From the cell containing the given text, extract its center point as (X, Y) coordinate. 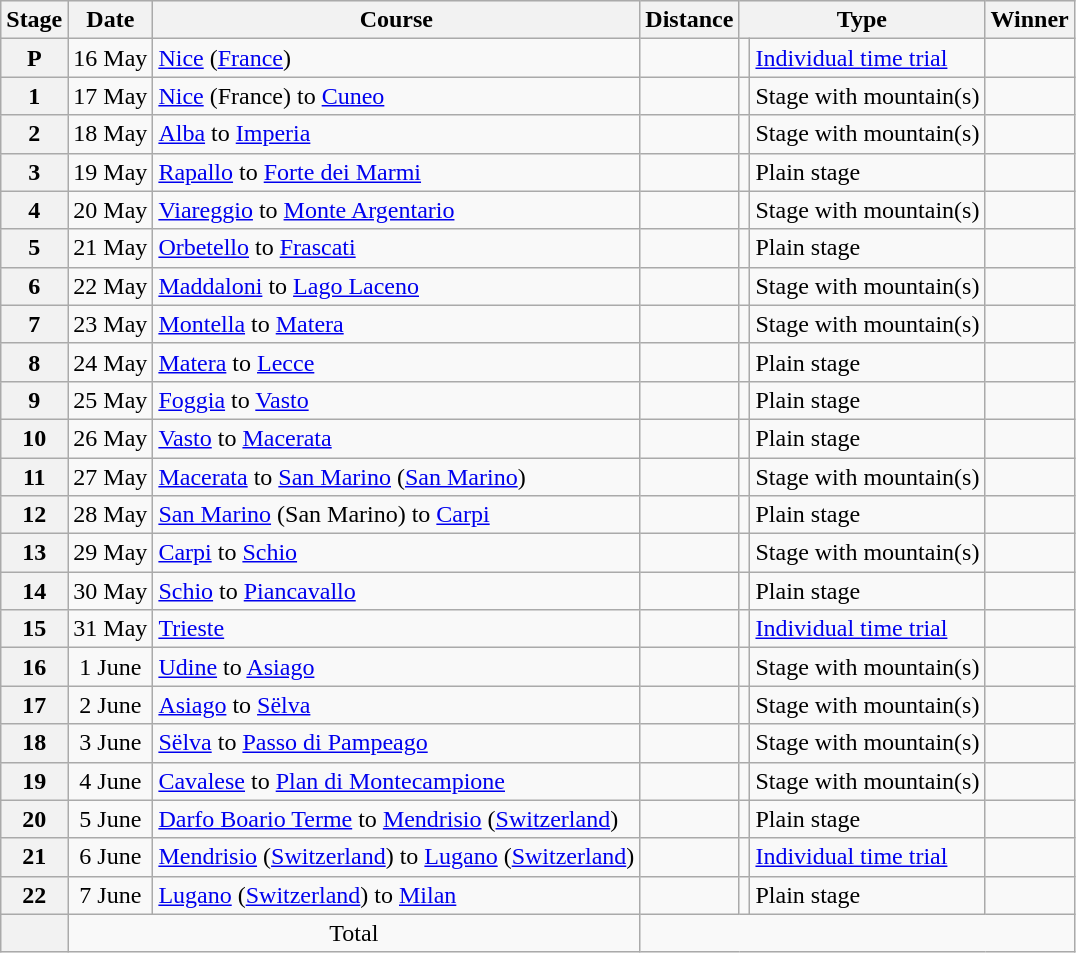
22 May (110, 286)
25 May (110, 400)
Foggia to Vasto (396, 400)
13 (34, 553)
6 June (110, 857)
Asiago to Sëlva (396, 705)
Schio to Piancavallo (396, 591)
7 (34, 324)
Darfo Boario Terme to Mendrisio (Switzerland) (396, 819)
8 (34, 362)
Lugano (Switzerland) to Milan (396, 895)
Nice (France) to Cuneo (396, 96)
19 May (110, 172)
Udine to Asiago (396, 667)
30 May (110, 591)
21 (34, 857)
28 May (110, 515)
San Marino (San Marino) to Carpi (396, 515)
1 (34, 96)
Matera to Lecce (396, 362)
Nice (France) (396, 58)
Viareggio to Monte Argentario (396, 210)
5 June (110, 819)
16 (34, 667)
19 (34, 781)
Total (354, 933)
22 (34, 895)
2 (34, 134)
27 May (110, 477)
14 (34, 591)
Alba to Imperia (396, 134)
21 May (110, 248)
26 May (110, 438)
3 (34, 172)
Stage (34, 20)
Rapallo to Forte dei Marmi (396, 172)
3 June (110, 743)
Date (110, 20)
31 May (110, 629)
20 May (110, 210)
Macerata to San Marino (San Marino) (396, 477)
1 June (110, 667)
Mendrisio (Switzerland) to Lugano (Switzerland) (396, 857)
Type (862, 20)
10 (34, 438)
Carpi to Schio (396, 553)
Vasto to Macerata (396, 438)
Montella to Matera (396, 324)
9 (34, 400)
12 (34, 515)
17 (34, 705)
2 June (110, 705)
20 (34, 819)
6 (34, 286)
Orbetello to Frascati (396, 248)
Distance (690, 20)
18 May (110, 134)
7 June (110, 895)
4 (34, 210)
17 May (110, 96)
P (34, 58)
29 May (110, 553)
Course (396, 20)
4 June (110, 781)
18 (34, 743)
15 (34, 629)
Maddaloni to Lago Laceno (396, 286)
Cavalese to Plan di Montecampione (396, 781)
11 (34, 477)
16 May (110, 58)
Winner (1030, 20)
23 May (110, 324)
5 (34, 248)
Trieste (396, 629)
Sëlva to Passo di Pampeago (396, 743)
24 May (110, 362)
